Search for the cell housing the specified text and yield its [x, y] center coordinate. 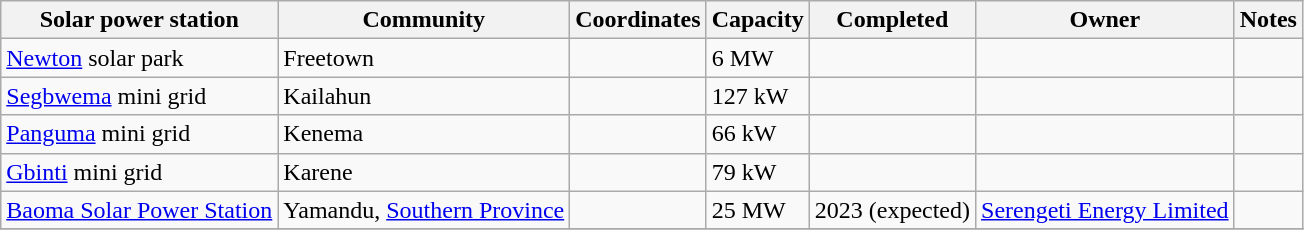
Gbinti mini grid [140, 172]
Community [424, 20]
Freetown [424, 58]
Kenema [424, 134]
2023 (expected) [892, 210]
66 kW [758, 134]
Coordinates [638, 20]
6 MW [758, 58]
Panguma mini grid [140, 134]
Solar power station [140, 20]
Serengeti Energy Limited [1106, 210]
Yamandu, Southern Province [424, 210]
Completed [892, 20]
Notes [1268, 20]
127 kW [758, 96]
Baoma Solar Power Station [140, 210]
Karene [424, 172]
Newton solar park [140, 58]
25 MW [758, 210]
Kailahun [424, 96]
Owner [1106, 20]
Segbwema mini grid [140, 96]
Capacity [758, 20]
79 kW [758, 172]
